Detect which cell encompasses the target text, then output its (x, y) center coordinate. 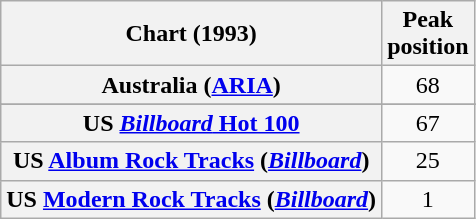
US Modern Rock Tracks (Billboard) (192, 199)
US Billboard Hot 100 (192, 123)
Chart (1993) (192, 34)
1 (428, 199)
US Album Rock Tracks (Billboard) (192, 161)
Peakposition (428, 34)
68 (428, 85)
67 (428, 123)
Australia (ARIA) (192, 85)
25 (428, 161)
